Extract the [x, y] coordinate from the center of the cell holding the provided text.  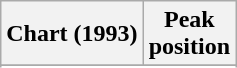
Chart (1993) [72, 34]
Peakposition [189, 34]
